For the text-containing cell, return its midpoint in (X, Y) coordinate format. 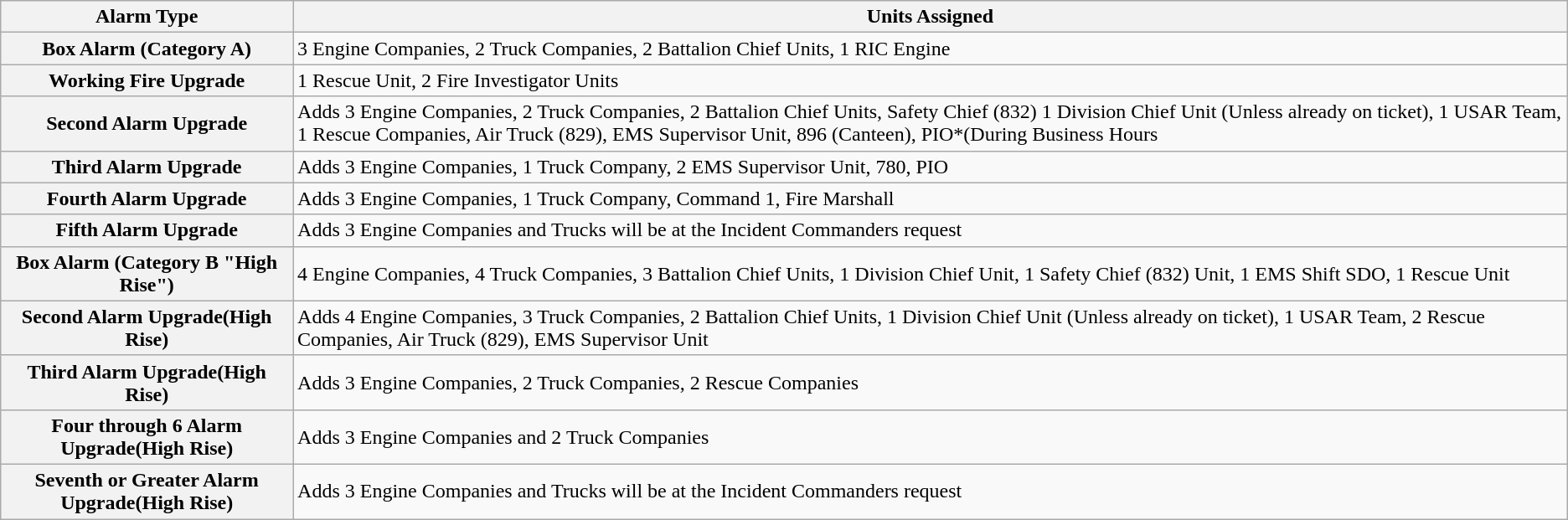
1 Rescue Unit, 2 Fire Investigator Units (931, 80)
Box Alarm (Category B "High Rise") (147, 273)
Adds 3 Engine Companies, 1 Truck Company, Command 1, Fire Marshall (931, 198)
Fourth Alarm Upgrade (147, 198)
3 Engine Companies, 2 Truck Companies, 2 Battalion Chief Units, 1 RIC Engine (931, 49)
Adds 3 Engine Companies and 2 Truck Companies (931, 437)
Adds 3 Engine Companies, 1 Truck Company, 2 EMS Supervisor Unit, 780, PIO (931, 167)
Fifth Alarm Upgrade (147, 230)
4 Engine Companies, 4 Truck Companies, 3 Battalion Chief Units, 1 Division Chief Unit, 1 Safety Chief (832) Unit, 1 EMS Shift SDO, 1 Rescue Unit (931, 273)
Adds 3 Engine Companies, 2 Truck Companies, 2 Rescue Companies (931, 382)
Second Alarm Upgrade (147, 124)
Seventh or Greater Alarm Upgrade(High Rise) (147, 491)
Alarm Type (147, 17)
Working Fire Upgrade (147, 80)
Box Alarm (Category A) (147, 49)
Units Assigned (931, 17)
Third Alarm Upgrade (147, 167)
Second Alarm Upgrade(High Rise) (147, 328)
Third Alarm Upgrade(High Rise) (147, 382)
Four through 6 Alarm Upgrade(High Rise) (147, 437)
